Find where the given text appears and provide that cell's center as [X, Y] coordinate. 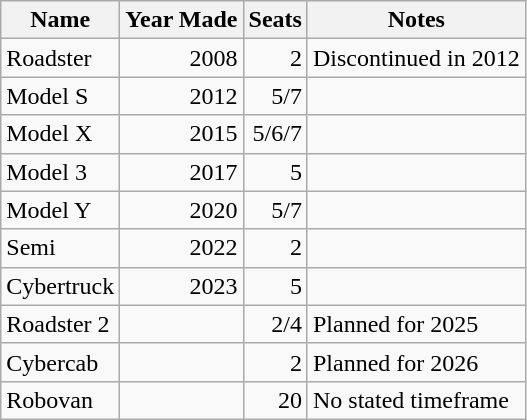
Planned for 2025 [416, 324]
Model 3 [60, 172]
Seats [275, 20]
Roadster 2 [60, 324]
Semi [60, 248]
5/6/7 [275, 134]
2008 [182, 58]
2022 [182, 248]
Cybercab [60, 362]
Model X [60, 134]
Year Made [182, 20]
2023 [182, 286]
2015 [182, 134]
Model S [60, 96]
2020 [182, 210]
2012 [182, 96]
Robovan [60, 400]
Cybertruck [60, 286]
Discontinued in 2012 [416, 58]
Model Y [60, 210]
Roadster [60, 58]
Name [60, 20]
Notes [416, 20]
2/4 [275, 324]
Planned for 2026 [416, 362]
2017 [182, 172]
20 [275, 400]
No stated timeframe [416, 400]
